Search for the cell housing the specified text and yield its [x, y] center coordinate. 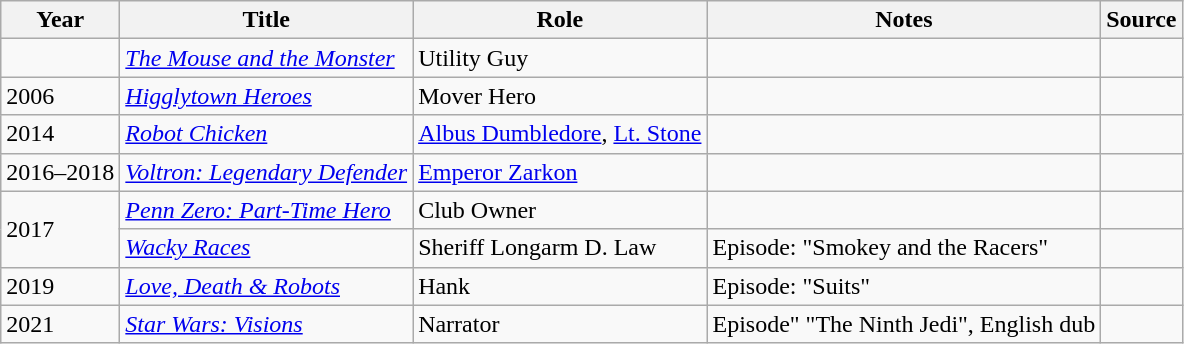
2019 [60, 286]
Love, Death & Robots [266, 286]
Albus Dumbledore, Lt. Stone [560, 134]
Year [60, 20]
Mover Hero [560, 96]
Notes [904, 20]
Higglytown Heroes [266, 96]
Narrator [560, 324]
Role [560, 20]
Emperor Zarkon [560, 172]
2021 [60, 324]
Wacky Races [266, 248]
Source [1142, 20]
2017 [60, 229]
Hank [560, 286]
2006 [60, 96]
Episode: "Smokey and the Racers" [904, 248]
Robot Chicken [266, 134]
Penn Zero: Part-Time Hero [266, 210]
Episode" "The Ninth Jedi", English dub [904, 324]
Utility Guy [560, 58]
Episode: "Suits" [904, 286]
Star Wars: Visions [266, 324]
The Mouse and the Monster [266, 58]
Club Owner [560, 210]
Title [266, 20]
Voltron: Legendary Defender [266, 172]
Sheriff Longarm D. Law [560, 248]
2014 [60, 134]
2016–2018 [60, 172]
